Capture the cell that displays the provided text and extract its (X, Y) central coordinate. 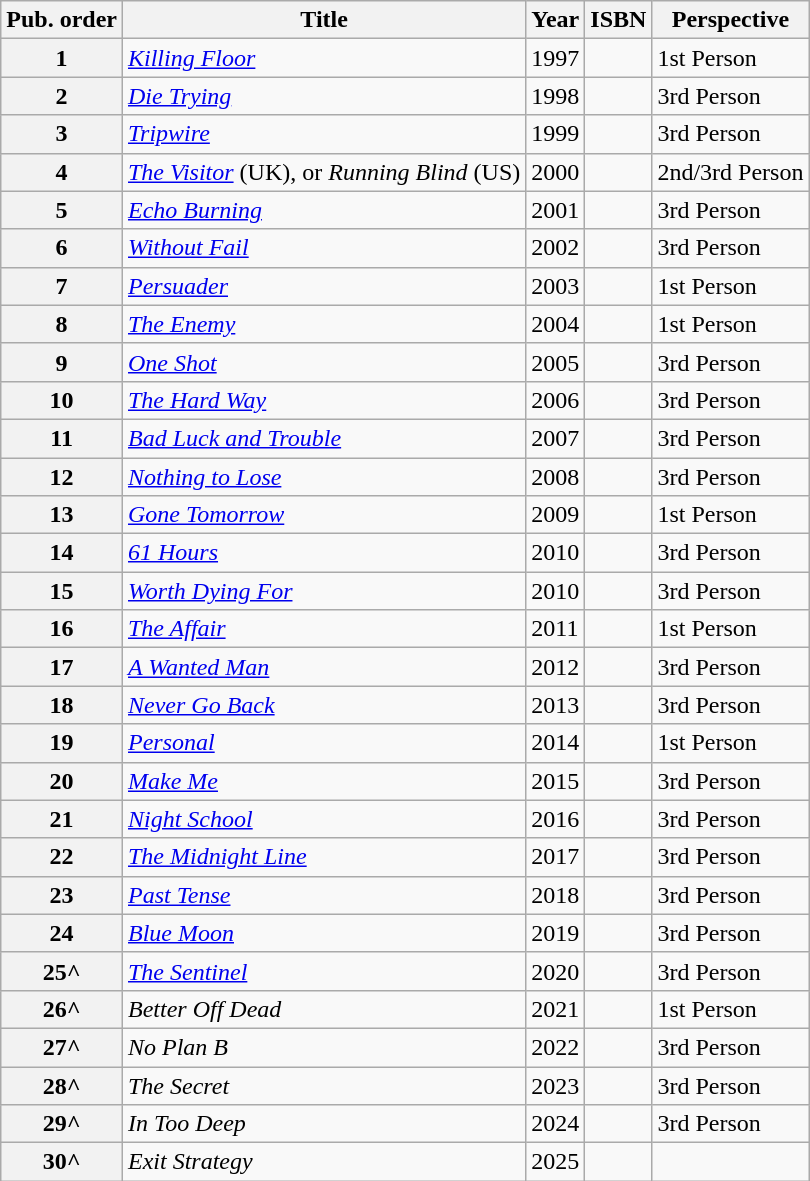
2025 (556, 1162)
2024 (556, 1124)
The Sentinel (324, 971)
61 Hours (324, 553)
2018 (556, 895)
17 (62, 667)
18 (62, 705)
Without Fail (324, 248)
2008 (556, 477)
28^ (62, 1085)
1997 (556, 58)
1 (62, 58)
12 (62, 477)
2001 (556, 210)
2022 (556, 1047)
2003 (556, 286)
16 (62, 629)
3 (62, 134)
The Secret (324, 1085)
2013 (556, 705)
2007 (556, 438)
1999 (556, 134)
Better Off Dead (324, 1009)
2nd/3rd Person (730, 172)
Exit Strategy (324, 1162)
Past Tense (324, 895)
2 (62, 96)
23 (62, 895)
Year (556, 20)
2002 (556, 248)
Echo Burning (324, 210)
7 (62, 286)
24 (62, 933)
Persuader (324, 286)
Blue Moon (324, 933)
One Shot (324, 362)
Make Me (324, 781)
2009 (556, 515)
25^ (62, 971)
2011 (556, 629)
2015 (556, 781)
2006 (556, 400)
A Wanted Man (324, 667)
13 (62, 515)
11 (62, 438)
Die Trying (324, 96)
14 (62, 553)
Bad Luck and Trouble (324, 438)
Pub. order (62, 20)
Worth Dying For (324, 591)
2016 (556, 819)
10 (62, 400)
2012 (556, 667)
29^ (62, 1124)
Gone Tomorrow (324, 515)
9 (62, 362)
2000 (556, 172)
15 (62, 591)
21 (62, 819)
2023 (556, 1085)
The Hard Way (324, 400)
5 (62, 210)
Night School (324, 819)
Perspective (730, 20)
6 (62, 248)
The Enemy (324, 324)
Title (324, 20)
Tripwire (324, 134)
26^ (62, 1009)
Never Go Back (324, 705)
8 (62, 324)
In Too Deep (324, 1124)
Killing Floor (324, 58)
Nothing to Lose (324, 477)
4 (62, 172)
2019 (556, 933)
No Plan B (324, 1047)
2005 (556, 362)
The Affair (324, 629)
20 (62, 781)
Personal (324, 743)
2020 (556, 971)
2021 (556, 1009)
The Visitor (UK), or Running Blind (US) (324, 172)
22 (62, 857)
ISBN (618, 20)
1998 (556, 96)
27^ (62, 1047)
2017 (556, 857)
2014 (556, 743)
19 (62, 743)
The Midnight Line (324, 857)
30^ (62, 1162)
2004 (556, 324)
